From the cell containing the given text, extract its center point as [x, y] coordinate. 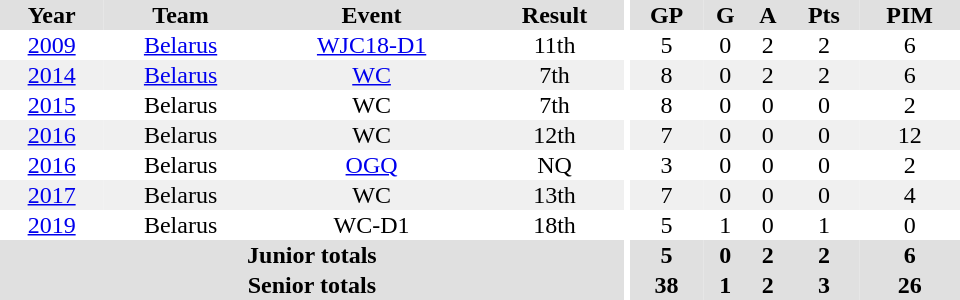
2014 [52, 75]
Result [554, 15]
Pts [824, 15]
18th [554, 225]
WJC18-D1 [372, 45]
12th [554, 135]
13th [554, 195]
WC-D1 [372, 225]
GP [667, 15]
2017 [52, 195]
4 [910, 195]
Year [52, 15]
2015 [52, 105]
38 [667, 285]
2019 [52, 225]
Senior totals [312, 285]
A [768, 15]
Junior totals [312, 255]
G [725, 15]
NQ [554, 165]
OGQ [372, 165]
26 [910, 285]
Event [372, 15]
Team [180, 15]
12 [910, 135]
2009 [52, 45]
PIM [910, 15]
11th [554, 45]
